Pinpoint the cell where the given text exists, returning its [X, Y] midpoint coordinate. 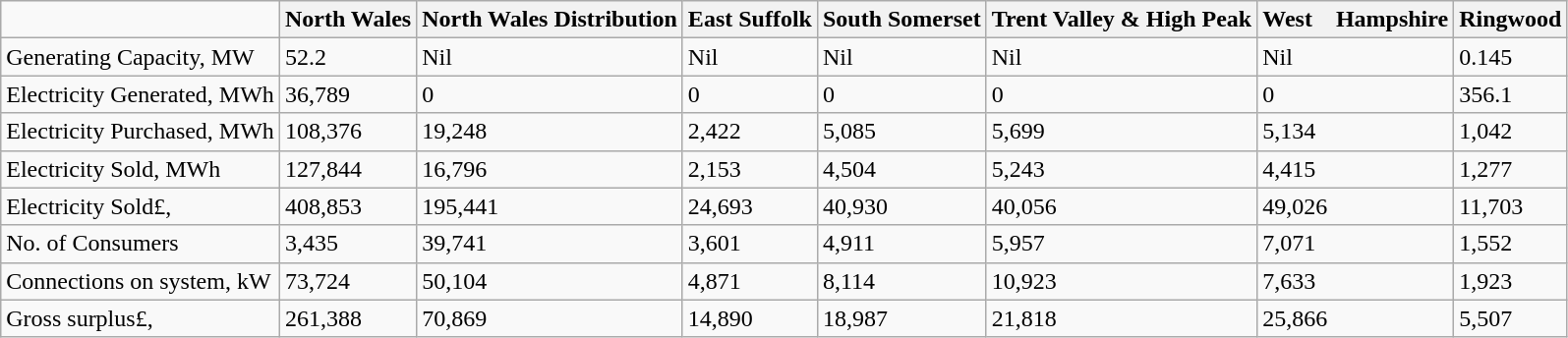
1,552 [1510, 244]
West Hampshire [1356, 20]
25,866 [1356, 318]
North Wales Distribution [551, 20]
195,441 [551, 206]
South Somerset [901, 20]
7,633 [1356, 281]
14,890 [749, 318]
5,085 [901, 132]
5,507 [1510, 318]
5,134 [1356, 132]
4,911 [901, 244]
Electricity Sold, MWh [141, 169]
2,422 [749, 132]
11,703 [1510, 206]
70,869 [551, 318]
39,741 [551, 244]
73,724 [348, 281]
No. of Consumers [141, 244]
108,376 [348, 132]
40,056 [1122, 206]
0.145 [1510, 57]
356.1 [1510, 94]
Trent Valley & High Peak [1122, 20]
East Suffolk [749, 20]
Electricity Sold£, [141, 206]
4,871 [749, 281]
5,957 [1122, 244]
2,153 [749, 169]
52.2 [348, 57]
21,818 [1122, 318]
3,435 [348, 244]
10,923 [1122, 281]
8,114 [901, 281]
19,248 [551, 132]
18,987 [901, 318]
261,388 [348, 318]
Generating Capacity, MW [141, 57]
Electricity Generated, MWh [141, 94]
408,853 [348, 206]
Gross surplus£, [141, 318]
4,504 [901, 169]
Electricity Purchased, MWh [141, 132]
127,844 [348, 169]
1,042 [1510, 132]
49,026 [1356, 206]
7,071 [1356, 244]
5,243 [1122, 169]
16,796 [551, 169]
24,693 [749, 206]
1,277 [1510, 169]
50,104 [551, 281]
Ringwood [1510, 20]
Connections on system, kW [141, 281]
1,923 [1510, 281]
4,415 [1356, 169]
3,601 [749, 244]
5,699 [1122, 132]
40,930 [901, 206]
North Wales [348, 20]
36,789 [348, 94]
